From the cell containing the given text, extract its center point as (X, Y) coordinate. 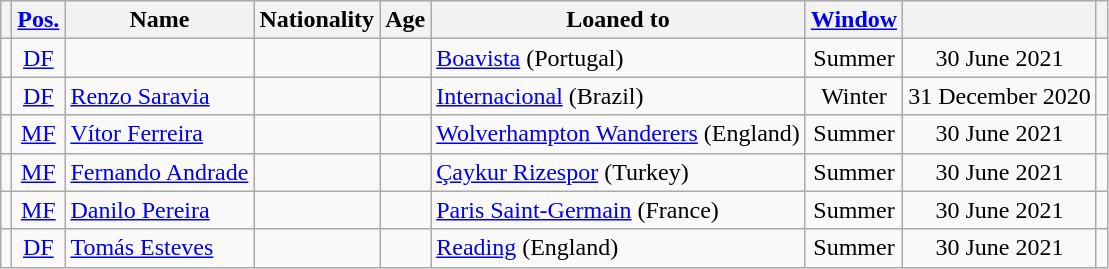
Tomás Esteves (160, 248)
Vítor Ferreira (160, 134)
Çaykur Rizespor (Turkey) (618, 172)
Internacional (Brazil) (618, 96)
Wolverhampton Wanderers (England) (618, 134)
Danilo Pereira (160, 210)
Nationality (317, 20)
Name (160, 20)
Pos. (38, 20)
Age (406, 20)
Boavista (Portugal) (618, 58)
Reading (England) (618, 248)
Winter (854, 96)
Paris Saint-Germain (France) (618, 210)
Renzo Saravia (160, 96)
31 December 2020 (1000, 96)
Fernando Andrade (160, 172)
Window (854, 20)
Loaned to (618, 20)
